Pinpoint the cell where the given text exists, returning its [x, y] midpoint coordinate. 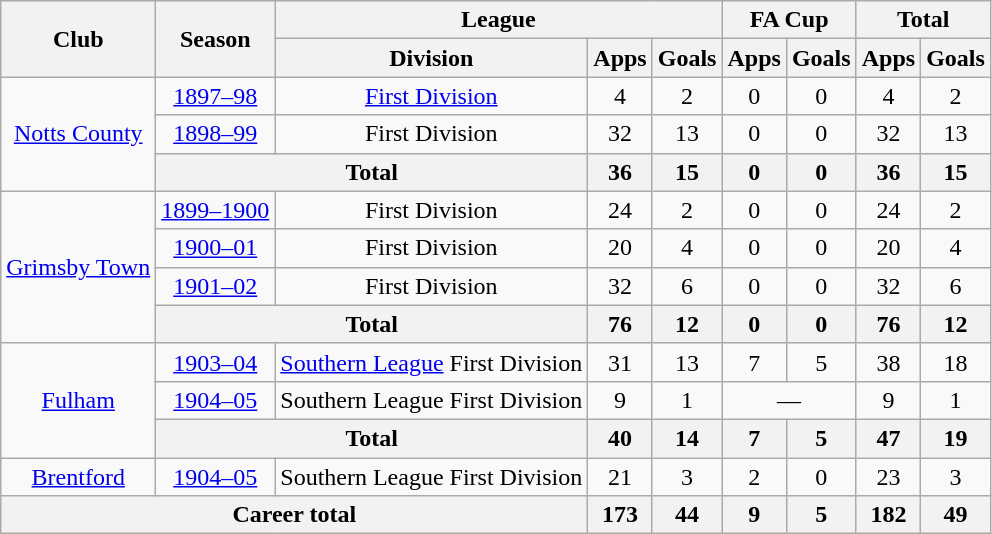
Grimsby Town [78, 267]
Club [78, 39]
1901–02 [216, 286]
19 [956, 438]
44 [687, 515]
38 [888, 362]
40 [620, 438]
Career total [294, 515]
21 [620, 477]
14 [687, 438]
— [789, 400]
FA Cup [789, 20]
31 [620, 362]
League [498, 20]
Season [216, 39]
Notts County [78, 134]
1899–1900 [216, 210]
23 [888, 477]
1903–04 [216, 362]
173 [620, 515]
182 [888, 515]
47 [888, 438]
1897–98 [216, 96]
Brentford [78, 477]
1900–01 [216, 248]
Fulham [78, 400]
49 [956, 515]
18 [956, 362]
1898–99 [216, 134]
Division [432, 58]
